Return [X, Y] of the center of cell containing provided text 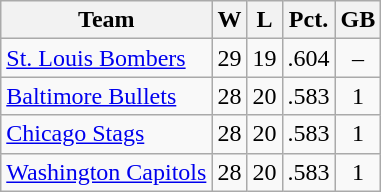
Baltimore Bullets [106, 96]
Pct. [308, 20]
19 [264, 58]
Chicago Stags [106, 134]
L [264, 20]
Washington Capitols [106, 172]
29 [230, 58]
W [230, 20]
.604 [308, 58]
GB [358, 20]
Team [106, 20]
St. Louis Bombers [106, 58]
– [358, 58]
